Identify which cell holds the provided text, then report its [x, y] central coordinate. 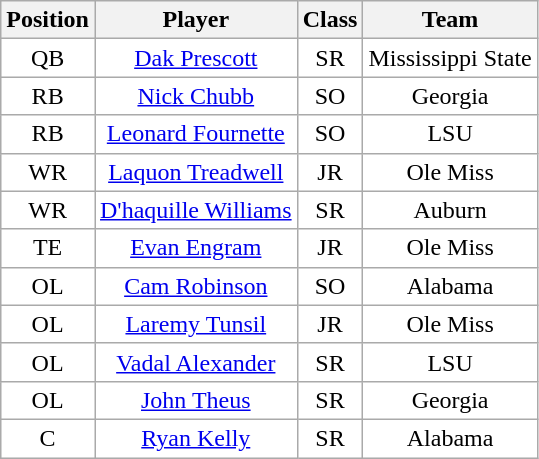
Cam Robinson [196, 286]
D'haquille Williams [196, 210]
Leonard Fournette [196, 134]
Mississippi State [450, 58]
Laquon Treadwell [196, 172]
Evan Engram [196, 248]
Nick Chubb [196, 96]
Vadal Alexander [196, 362]
QB [48, 58]
Player [196, 20]
TE [48, 248]
Class [330, 20]
Ryan Kelly [196, 438]
Auburn [450, 210]
Laremy Tunsil [196, 324]
John Theus [196, 400]
Team [450, 20]
Dak Prescott [196, 58]
Position [48, 20]
C [48, 438]
